Identify which cell holds the provided text, then report its [x, y] central coordinate. 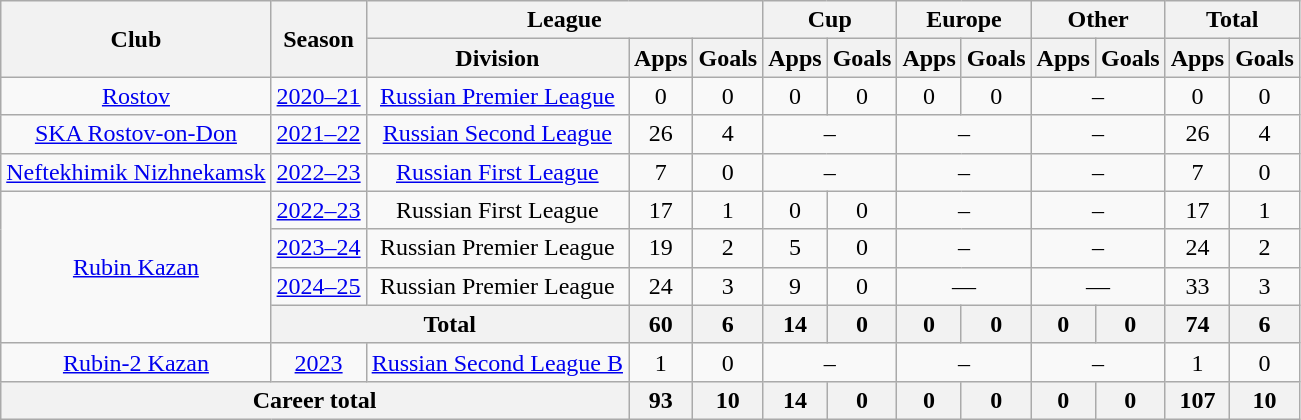
League [564, 20]
Rubin Kazan [136, 267]
Career total [315, 400]
Division [497, 58]
5 [795, 248]
Other [1098, 20]
2023–24 [318, 248]
2023 [318, 362]
93 [660, 400]
Season [318, 39]
Rostov [136, 96]
33 [1197, 286]
Cup [830, 20]
2020–21 [318, 96]
9 [795, 286]
Rubin-2 Kazan [136, 362]
2024–25 [318, 286]
Neftekhimik Nizhnekamsk [136, 172]
Russian Second League B [497, 362]
19 [660, 248]
Russian Second League [497, 134]
2021–22 [318, 134]
Club [136, 39]
SKA Rostov-on-Don [136, 134]
107 [1197, 400]
60 [660, 324]
74 [1197, 324]
Europe [964, 20]
